Find where the given text appears and provide that cell's center as (x, y) coordinate. 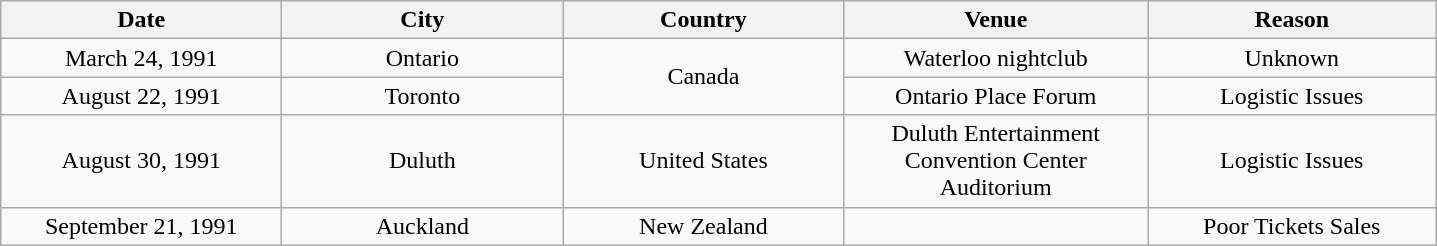
Canada (704, 77)
City (422, 20)
Auckland (422, 226)
Country (704, 20)
Ontario (422, 58)
Toronto (422, 96)
Unknown (1292, 58)
Venue (996, 20)
August 30, 1991 (142, 161)
Reason (1292, 20)
September 21, 1991 (142, 226)
Ontario Place Forum (996, 96)
United States (704, 161)
Waterloo nightclub (996, 58)
Duluth Entertainment Convention Center Auditorium (996, 161)
New Zealand (704, 226)
Poor Tickets Sales (1292, 226)
Date (142, 20)
March 24, 1991 (142, 58)
Duluth (422, 161)
August 22, 1991 (142, 96)
